Determine the [x, y] coordinate at the center of the cell enclosing the given text.  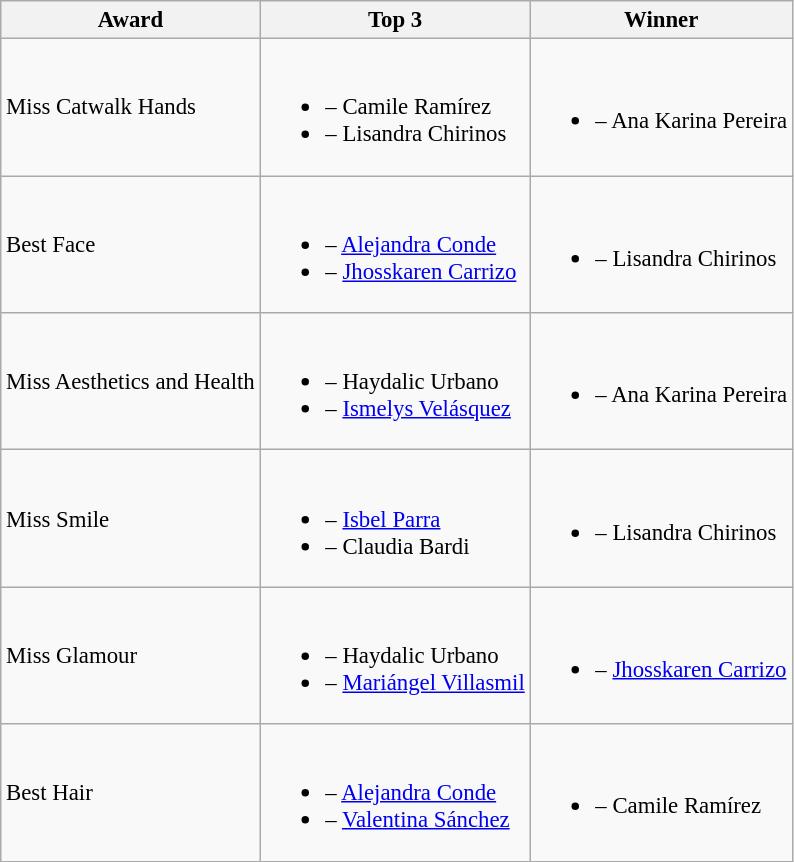
– Haydalic Urbano – Mariángel Villasmil [395, 656]
– Alejandra Conde – Jhosskaren Carrizo [395, 244]
Winner [661, 20]
– Camile Ramírez [661, 792]
Miss Catwalk Hands [130, 108]
– Haydalic Urbano – Ismelys Velásquez [395, 382]
Award [130, 20]
– Jhosskaren Carrizo [661, 656]
Miss Aesthetics and Health [130, 382]
– Alejandra Conde – Valentina Sánchez [395, 792]
Top 3 [395, 20]
Best Face [130, 244]
Miss Glamour [130, 656]
– Isbel Parra – Claudia Bardi [395, 518]
Miss Smile [130, 518]
– Camile Ramírez – Lisandra Chirinos [395, 108]
Best Hair [130, 792]
